Identify which cell holds the provided text, then report its (x, y) central coordinate. 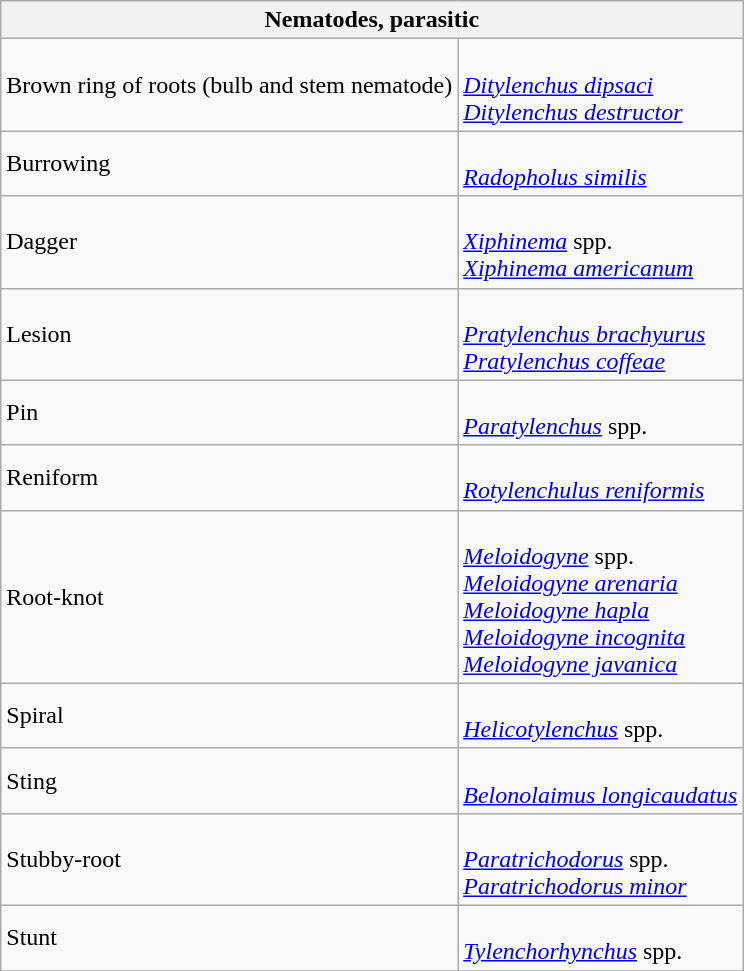
Nematodes, parasitic (372, 20)
Tylenchorhynchus spp. (600, 938)
Sting (230, 780)
Meloidogyne spp. Meloidogyne arenaria Meloidogyne hapla Meloidogyne incognita Meloidogyne javanica (600, 596)
Root-knot (230, 596)
Paratrichodorus spp. Paratrichodorus minor (600, 859)
Reniform (230, 478)
Belonolaimus longicaudatus (600, 780)
Lesion (230, 334)
Stunt (230, 938)
Xiphinema spp. Xiphinema americanum (600, 242)
Spiral (230, 716)
Pratylenchus brachyurus Pratylenchus coffeae (600, 334)
Helicotylenchus spp. (600, 716)
Dagger (230, 242)
Burrowing (230, 164)
Ditylenchus dipsaci Ditylenchus destructor (600, 85)
Radopholus similis (600, 164)
Brown ring of roots (bulb and stem nematode) (230, 85)
Paratylenchus spp. (600, 412)
Stubby-root (230, 859)
Rotylenchulus reniformis (600, 478)
Pin (230, 412)
